For the text-containing cell, return its midpoint in [X, Y] coordinate format. 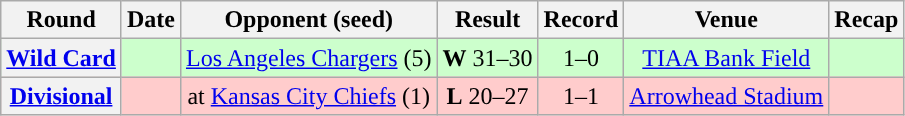
W 31–30 [488, 58]
Wild Card [62, 58]
TIAA Bank Field [726, 58]
Result [488, 20]
Arrowhead Stadium [726, 96]
Venue [726, 20]
at Kansas City Chiefs (1) [308, 96]
Los Angeles Chargers (5) [308, 58]
L 20–27 [488, 96]
1–1 [581, 96]
Date [150, 20]
Divisional [62, 96]
Record [581, 20]
1–0 [581, 58]
Opponent (seed) [308, 20]
Round [62, 20]
Recap [866, 20]
